Provide the [X, Y] coordinate of the cell's center where the given text is located.  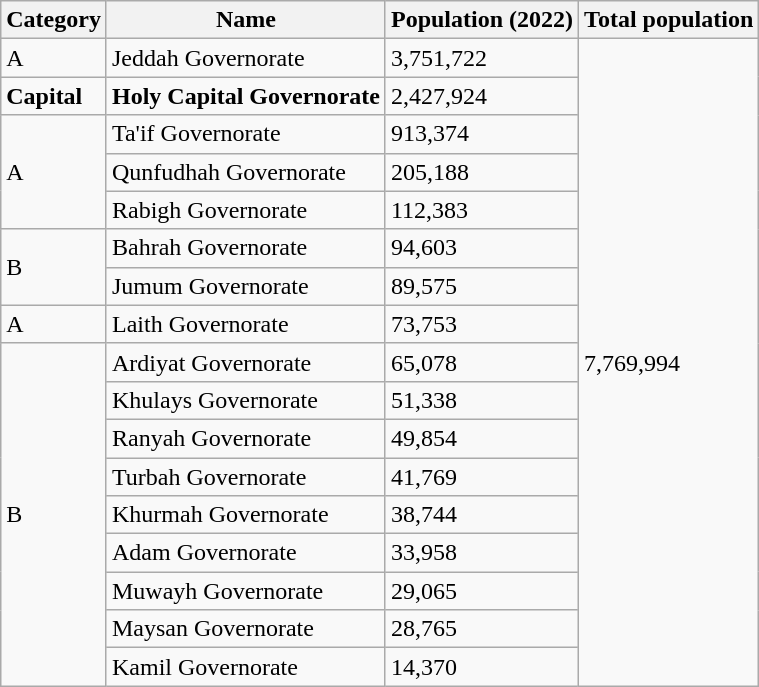
Maysan Governorate [246, 629]
Ardiyat Governorate [246, 362]
7,769,994 [669, 362]
3,751,722 [482, 58]
Total population [669, 20]
Holy Capital Governorate [246, 96]
Ranyah Governorate [246, 438]
89,575 [482, 286]
Khurmah Governorate [246, 515]
Jeddah Governorate [246, 58]
Ta'if Governorate [246, 134]
Khulays Governorate [246, 400]
Capital [54, 96]
Category [54, 20]
Kamil Governorate [246, 667]
Muwayh Governorate [246, 591]
29,065 [482, 591]
Qunfudhah Governorate [246, 172]
913,374 [482, 134]
73,753 [482, 324]
Name [246, 20]
Laith Governorate [246, 324]
65,078 [482, 362]
51,338 [482, 400]
94,603 [482, 248]
Population (2022) [482, 20]
14,370 [482, 667]
Jumum Governorate [246, 286]
49,854 [482, 438]
33,958 [482, 553]
2,427,924 [482, 96]
Bahrah Governorate [246, 248]
Turbah Governorate [246, 477]
28,765 [482, 629]
38,744 [482, 515]
112,383 [482, 210]
205,188 [482, 172]
41,769 [482, 477]
Adam Governorate [246, 553]
Rabigh Governorate [246, 210]
